Return the (X, Y) coordinate for the center point of the cell that contains the specified text.  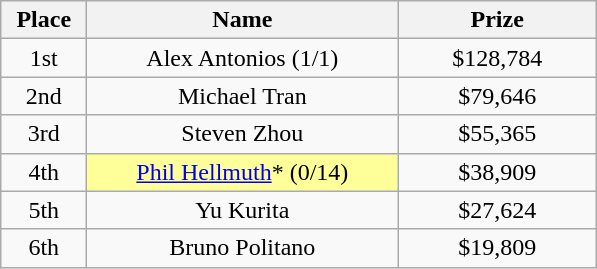
$128,784 (498, 58)
2nd (44, 96)
Michael Tran (242, 96)
$27,624 (498, 210)
Prize (498, 20)
$79,646 (498, 96)
1st (44, 58)
Name (242, 20)
Bruno Politano (242, 248)
Steven Zhou (242, 134)
3rd (44, 134)
$19,809 (498, 248)
Yu Kurita (242, 210)
Phil Hellmuth* (0/14) (242, 172)
Place (44, 20)
Alex Antonios (1/1) (242, 58)
6th (44, 248)
5th (44, 210)
$38,909 (498, 172)
4th (44, 172)
$55,365 (498, 134)
